Return [x, y] of the center of cell containing provided text 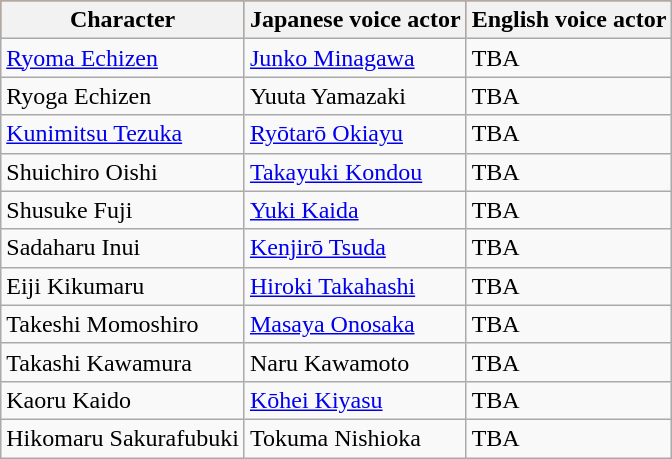
Kōhei Kiyasu [355, 400]
Kenjirō Tsuda [355, 248]
Japanese voice actor [355, 20]
Takayuki Kondou [355, 172]
Naru Kawamoto [355, 362]
Tokuma Nishioka [355, 438]
Kaoru Kaido [123, 400]
Junko Minagawa [355, 58]
Ryoma Echizen [123, 58]
Hikomaru Sakurafubuki [123, 438]
Takeshi Momoshiro [123, 324]
Ryoga Echizen [123, 96]
Sadaharu Inui [123, 248]
Character [123, 20]
Ryōtarō Okiayu [355, 134]
Shuichiro Oishi [123, 172]
Hiroki Takahashi [355, 286]
Yuuta Yamazaki [355, 96]
Eiji Kikumaru [123, 286]
Yuki Kaida [355, 210]
Takashi Kawamura [123, 362]
English voice actor [569, 20]
Kunimitsu Tezuka [123, 134]
Shusuke Fuji [123, 210]
Masaya Onosaka [355, 324]
